Determine the (x, y) coordinate at the center of the cell enclosing the given text.  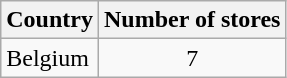
Number of stores (192, 20)
7 (192, 58)
Country (50, 20)
Belgium (50, 58)
